Identify which cell holds the provided text, then report its [x, y] central coordinate. 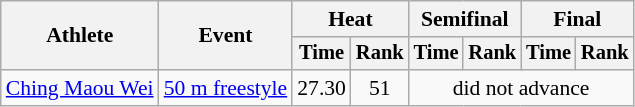
Semifinal [465, 19]
Athlete [80, 36]
27.30 [322, 88]
Final [577, 19]
Event [226, 36]
51 [380, 88]
Ching Maou Wei [80, 88]
50 m freestyle [226, 88]
Heat [350, 19]
did not advance [522, 88]
